Identify which cell holds the provided text, then report its [X, Y] central coordinate. 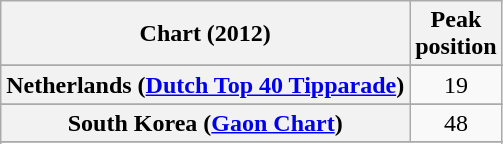
South Korea (Gaon Chart) [206, 123]
Chart (2012) [206, 34]
Peakposition [456, 34]
19 [456, 85]
Netherlands (Dutch Top 40 Tipparade) [206, 85]
48 [456, 123]
